Locate the cell with the specified text and output its [x, y] center coordinate. 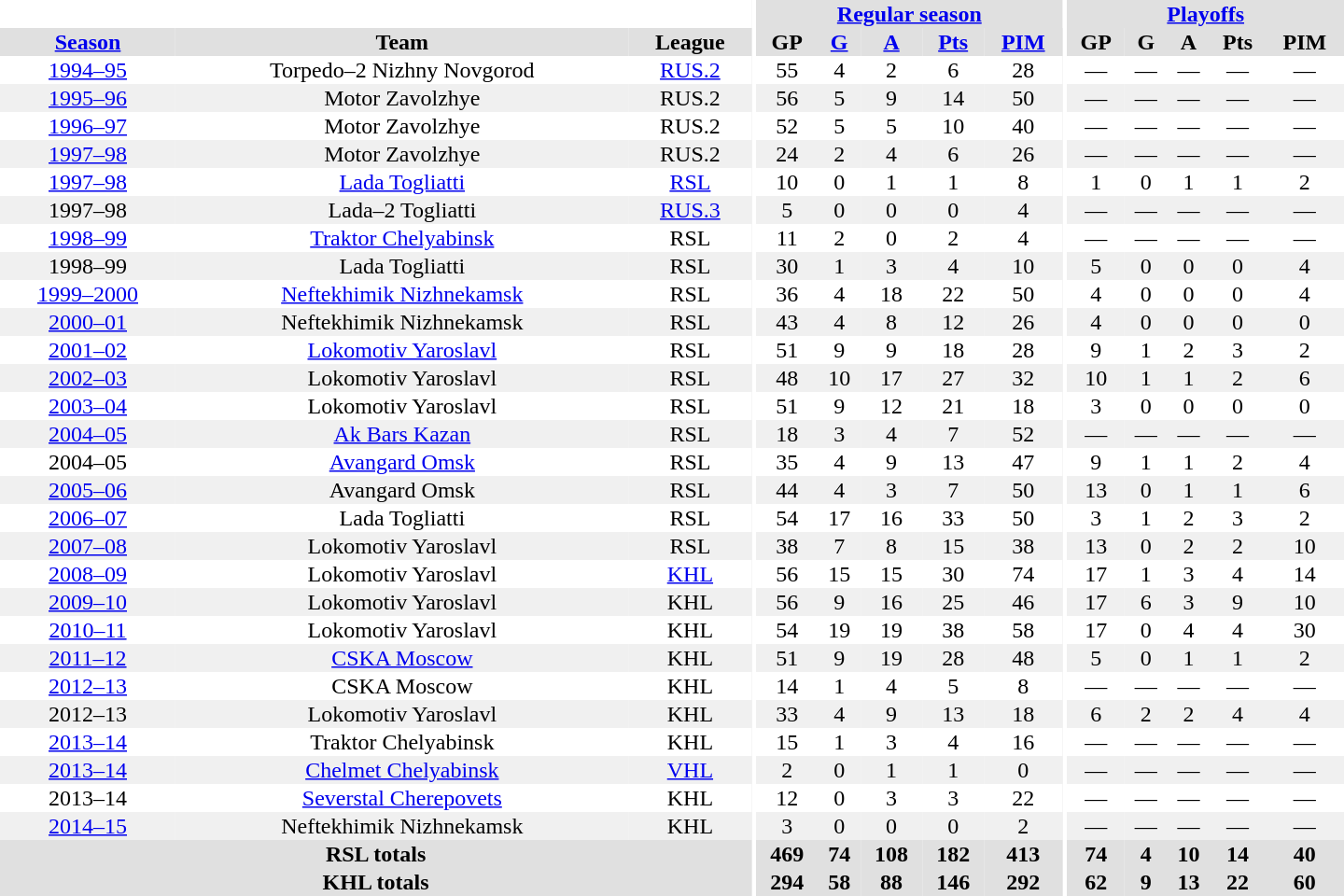
KHL totals [375, 882]
Season [88, 42]
294 [787, 882]
1994–95 [88, 70]
1999–2000 [88, 294]
2000–01 [88, 322]
292 [1023, 882]
Ak Bars Kazan [402, 434]
2006–07 [88, 518]
2014–15 [88, 826]
Lada–2 Togliatti [402, 210]
108 [891, 854]
62 [1096, 882]
2005–06 [88, 490]
27 [953, 378]
1995–96 [88, 98]
32 [1023, 378]
25 [953, 602]
182 [953, 854]
46 [1023, 602]
55 [787, 70]
Chelmet Chelyabinsk [402, 770]
24 [787, 154]
RUS.3 [691, 210]
1996–97 [88, 126]
2009–10 [88, 602]
146 [953, 882]
2002–03 [88, 378]
2010–11 [88, 630]
469 [787, 854]
2003–04 [88, 406]
60 [1305, 882]
35 [787, 462]
36 [787, 294]
21 [953, 406]
2001–02 [88, 350]
47 [1023, 462]
Team [402, 42]
2007–08 [88, 546]
88 [891, 882]
RSL totals [375, 854]
Regular season [909, 14]
League [691, 42]
2008–09 [88, 574]
VHL [691, 770]
43 [787, 322]
11 [787, 238]
413 [1023, 854]
44 [787, 490]
Playoffs [1206, 14]
2011–12 [88, 658]
Torpedo–2 Nizhny Novgorod [402, 70]
Severstal Cherepovets [402, 798]
